Output the [x, y] coordinate of the center of the cell containing the given text.  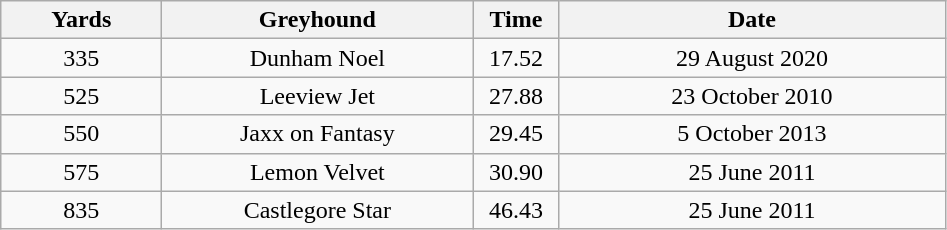
Date [752, 20]
Jaxx on Fantasy [318, 134]
550 [82, 134]
Dunham Noel [318, 58]
835 [82, 210]
335 [82, 58]
Leeview Jet [318, 96]
Greyhound [318, 20]
Castlegore Star [318, 210]
29.45 [516, 134]
30.90 [516, 172]
Lemon Velvet [318, 172]
27.88 [516, 96]
23 October 2010 [752, 96]
46.43 [516, 210]
575 [82, 172]
5 October 2013 [752, 134]
29 August 2020 [752, 58]
Yards [82, 20]
525 [82, 96]
Time [516, 20]
17.52 [516, 58]
